Output the (x, y) coordinate of the center of the cell containing the given text.  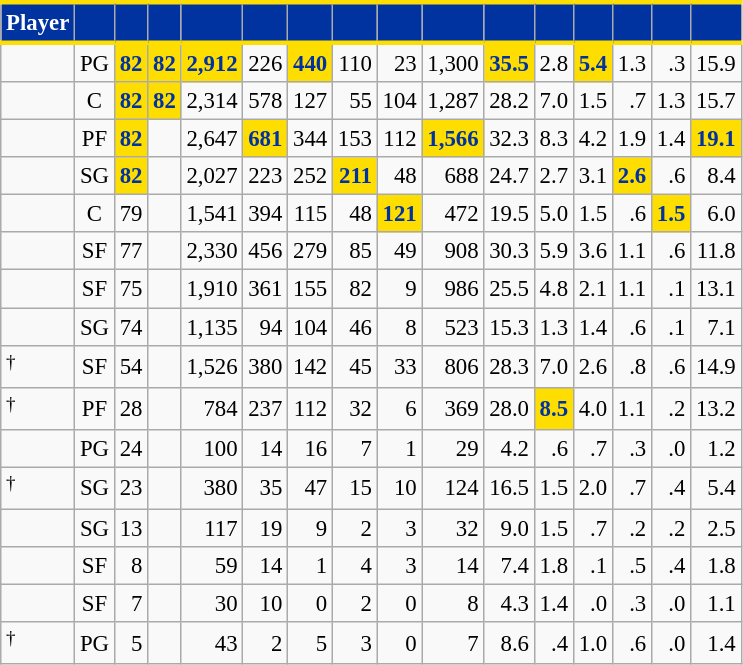
.8 (632, 366)
127 (310, 101)
33 (400, 366)
1,300 (453, 62)
688 (453, 176)
19.1 (716, 139)
75 (130, 289)
9.0 (509, 528)
5.0 (554, 214)
4.0 (592, 408)
45 (354, 366)
13 (130, 528)
49 (400, 251)
25.5 (509, 289)
908 (453, 251)
110 (354, 62)
59 (212, 566)
986 (453, 289)
153 (354, 139)
456 (266, 251)
28 (130, 408)
2,647 (212, 139)
8.4 (716, 176)
47 (310, 488)
578 (266, 101)
237 (266, 408)
79 (130, 214)
85 (354, 251)
1,287 (453, 101)
440 (310, 62)
279 (310, 251)
28.3 (509, 366)
155 (310, 289)
100 (212, 449)
7.4 (509, 566)
472 (453, 214)
3.6 (592, 251)
2.5 (716, 528)
2,330 (212, 251)
13.1 (716, 289)
142 (310, 366)
8.5 (554, 408)
3.1 (592, 176)
361 (266, 289)
806 (453, 366)
2.1 (592, 289)
121 (400, 214)
117 (212, 528)
15.9 (716, 62)
223 (266, 176)
16.5 (509, 488)
7.1 (716, 327)
211 (354, 176)
6.0 (716, 214)
14.9 (716, 366)
1,910 (212, 289)
1,135 (212, 327)
2.8 (554, 62)
1,541 (212, 214)
28.2 (509, 101)
252 (310, 176)
1.0 (592, 643)
24 (130, 449)
344 (310, 139)
369 (453, 408)
8.3 (554, 139)
1.2 (716, 449)
4.3 (509, 604)
28.0 (509, 408)
4 (354, 566)
523 (453, 327)
30 (212, 604)
46 (354, 327)
681 (266, 139)
11.8 (716, 251)
8.6 (509, 643)
32.3 (509, 139)
.5 (632, 566)
6 (400, 408)
54 (130, 366)
35.5 (509, 62)
43 (212, 643)
124 (453, 488)
2,912 (212, 62)
16 (310, 449)
77 (130, 251)
1,566 (453, 139)
55 (354, 101)
1.9 (632, 139)
29 (453, 449)
19.5 (509, 214)
94 (266, 327)
2,314 (212, 101)
2.0 (592, 488)
1,526 (212, 366)
15.3 (509, 327)
115 (310, 214)
4.8 (554, 289)
15.7 (716, 101)
394 (266, 214)
35 (266, 488)
5.9 (554, 251)
19 (266, 528)
30.3 (509, 251)
24.7 (509, 176)
226 (266, 62)
Player (38, 22)
784 (212, 408)
13.2 (716, 408)
2.7 (554, 176)
15 (354, 488)
74 (130, 327)
2,027 (212, 176)
